Return the [x, y] coordinate for the center point of the cell that contains the specified text.  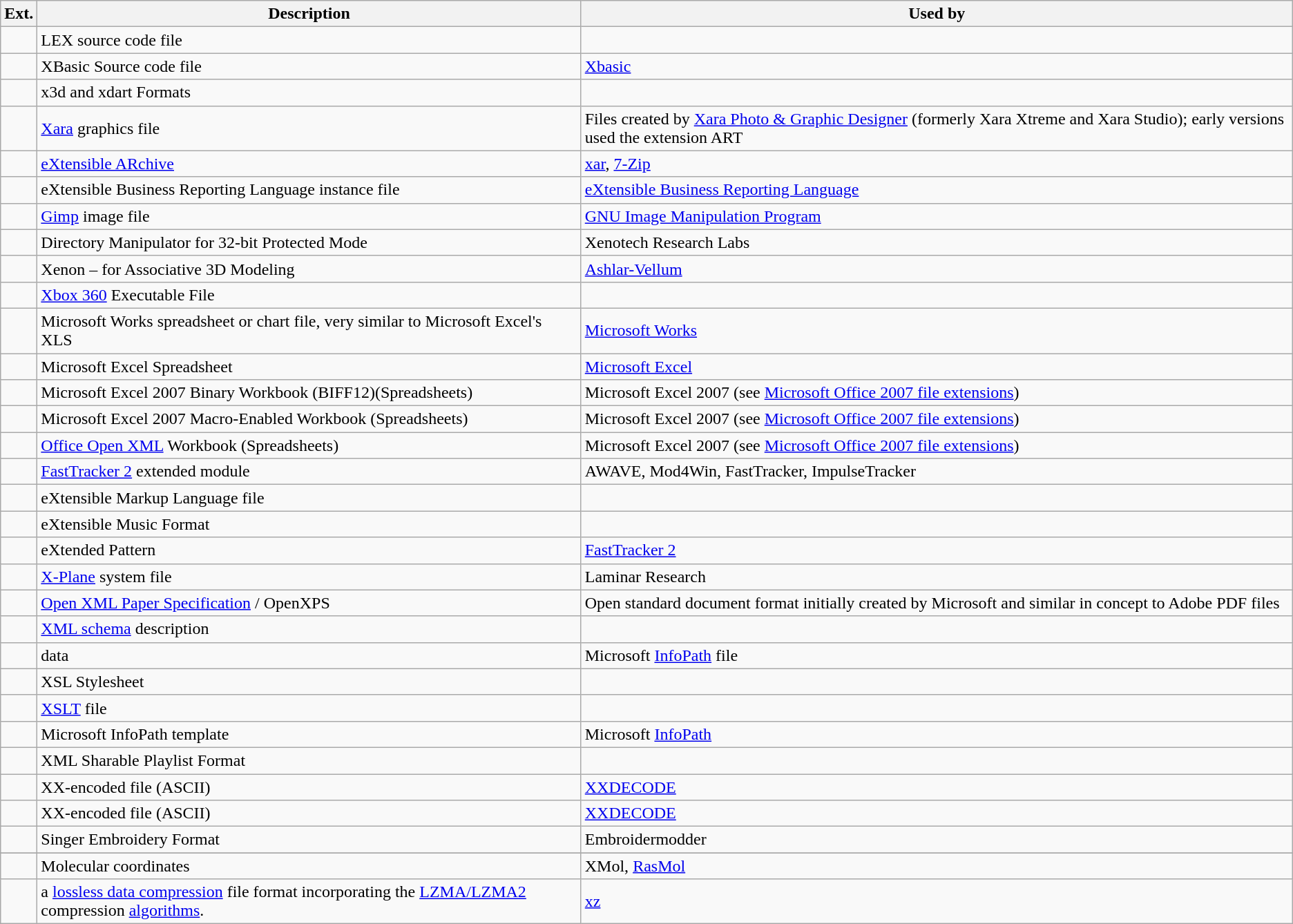
XSL Stylesheet [309, 682]
FastTracker 2 [937, 550]
Embroidermodder [937, 840]
Directory Manipulator for 32-bit Protected Mode [309, 242]
Microsoft Excel Spreadsheet [309, 367]
XBasic Source code file [309, 66]
FastTracker 2 extended module [309, 472]
Microsoft InfoPath template [309, 734]
Singer Embroidery Format [309, 840]
Microsoft Excel 2007 Binary Workbook (BIFF12)(Spreadsheets) [309, 393]
Microsoft Works spreadsheet or chart file, very similar to Microsoft Excel's XLS [309, 330]
Microsoft InfoPath file [937, 655]
data [309, 655]
eXtensible Business Reporting Language [937, 190]
a lossless data compression file format incorporating the LZMA/LZMA2 compression algorithms. [309, 902]
XMol, RasMol [937, 866]
Microsoft Works [937, 330]
x3d and xdart Formats [309, 93]
Xenotech Research Labs [937, 242]
eXtensible Markup Language file [309, 498]
eXtensible Music Format [309, 524]
Files created by Xara Photo & Graphic Designer (formerly Xara Xtreme and Xara Studio); early versions used the extension ART [937, 128]
GNU Image Manipulation Program [937, 216]
Description [309, 14]
Office Open XML Workbook (Spreadsheets) [309, 445]
Xbasic [937, 66]
Used by [937, 14]
Ashlar-Vellum [937, 269]
Open standard document format initially created by Microsoft and similar in concept to Adobe PDF files [937, 603]
Laminar Research [937, 577]
Ext. [19, 14]
Gimp image file [309, 216]
xz [937, 902]
XSLT file [309, 708]
XML Sharable Playlist Format [309, 760]
X-Plane system file [309, 577]
Molecular coordinates [309, 866]
xar, 7-Zip [937, 164]
Xbox 360 Executable File [309, 295]
AWAVE, Mod4Win, FastTracker, ImpulseTracker [937, 472]
Xara graphics file [309, 128]
Microsoft InfoPath [937, 734]
eXtended Pattern [309, 550]
eXtensible ARchive [309, 164]
LEX source code file [309, 40]
eXtensible Business Reporting Language instance file [309, 190]
XML schema description [309, 629]
Microsoft Excel [937, 367]
Microsoft Excel 2007 Macro-Enabled Workbook (Spreadsheets) [309, 419]
Open XML Paper Specification / OpenXPS [309, 603]
Xenon – for Associative 3D Modeling [309, 269]
